Search for the cell housing the specified text and yield its (X, Y) center coordinate. 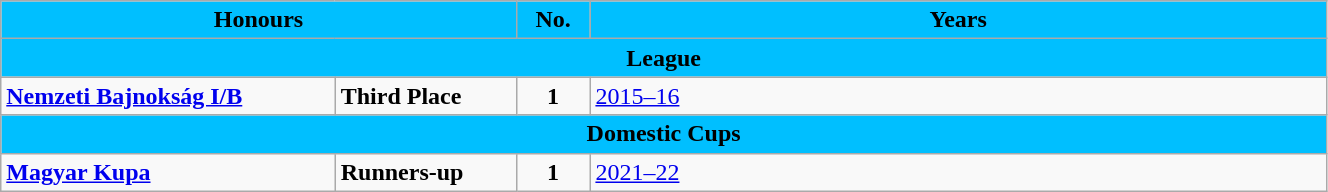
No. (553, 20)
2021–22 (958, 172)
Magyar Kupa (168, 172)
Nemzeti Bajnokság I/B (168, 96)
Years (958, 20)
League (664, 58)
Honours (259, 20)
Third Place (426, 96)
2015–16 (958, 96)
Runners-up (426, 172)
Domestic Cups (664, 134)
